Pinpoint the cell where the given text exists, returning its (x, y) midpoint coordinate. 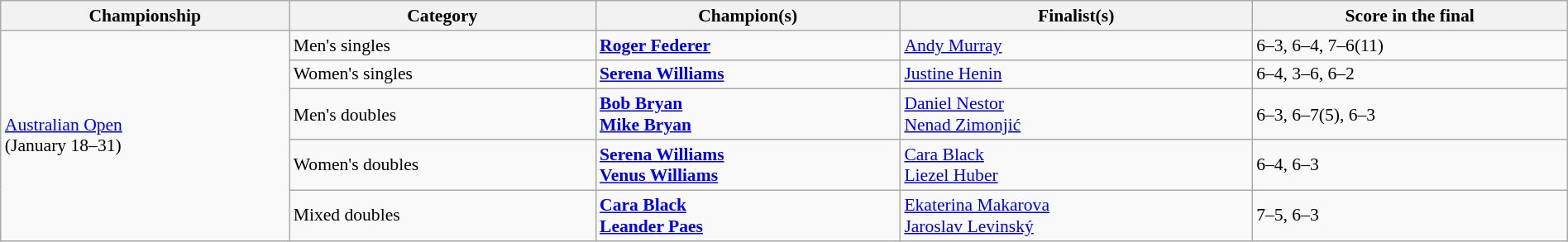
Bob Bryan Mike Bryan (748, 114)
6–4, 6–3 (1409, 165)
Mixed doubles (442, 215)
Serena Williams (748, 74)
Cara Black Liezel Huber (1076, 165)
6–3, 6–4, 7–6(11) (1409, 45)
Men's doubles (442, 114)
Women's singles (442, 74)
Ekaterina Makarova Jaroslav Levinský (1076, 215)
Cara Black Leander Paes (748, 215)
Championship (146, 16)
6–3, 6–7(5), 6–3 (1409, 114)
7–5, 6–3 (1409, 215)
Champion(s) (748, 16)
Daniel Nestor Nenad Zimonjić (1076, 114)
Serena Williams Venus Williams (748, 165)
6–4, 3–6, 6–2 (1409, 74)
Men's singles (442, 45)
Andy Murray (1076, 45)
Finalist(s) (1076, 16)
Score in the final (1409, 16)
Justine Henin (1076, 74)
Roger Federer (748, 45)
Category (442, 16)
Australian Open(January 18–31) (146, 135)
Women's doubles (442, 165)
